Capture the cell that displays the provided text and extract its (x, y) central coordinate. 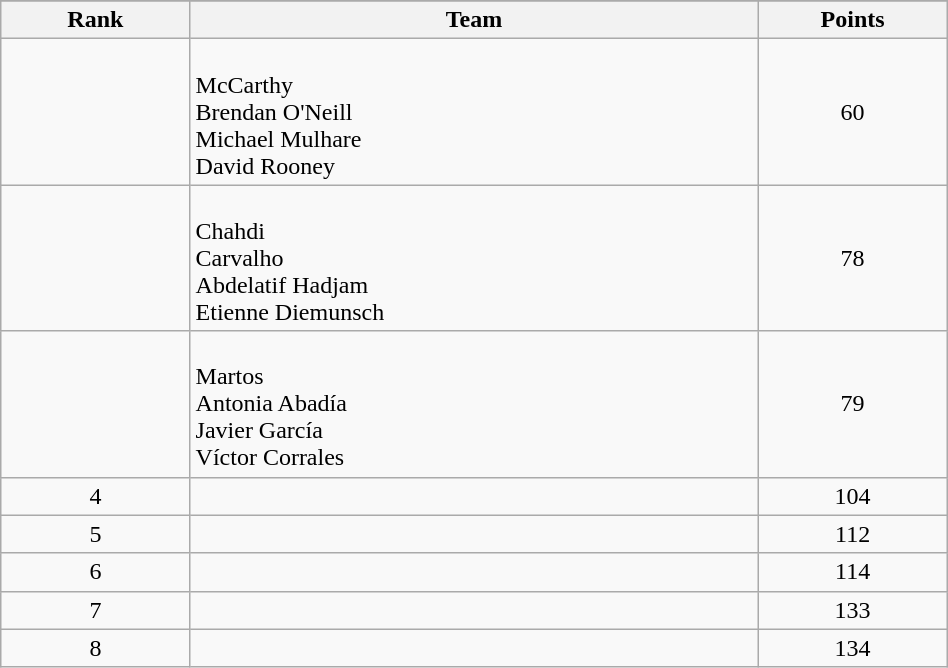
8 (96, 648)
104 (852, 496)
6 (96, 572)
7 (96, 610)
Points (852, 20)
60 (852, 112)
78 (852, 258)
4 (96, 496)
McCarthyBrendan O'NeillMichael MulhareDavid Rooney (474, 112)
ChahdiCarvalhoAbdelatif HadjamEtienne Diemunsch (474, 258)
134 (852, 648)
5 (96, 534)
133 (852, 610)
MartosAntonia AbadíaJavier GarcíaVíctor Corrales (474, 404)
79 (852, 404)
114 (852, 572)
Team (474, 20)
Rank (96, 20)
112 (852, 534)
